Extract the (X, Y) coordinate from the center of the cell holding the provided text.  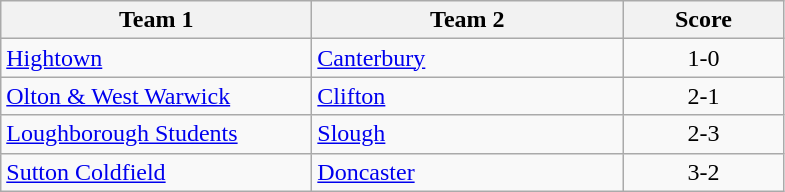
Team 2 (468, 20)
Sutton Coldfield (156, 172)
Team 1 (156, 20)
Hightown (156, 58)
2-1 (704, 96)
Slough (468, 134)
Clifton (468, 96)
Olton & West Warwick (156, 96)
2-3 (704, 134)
Loughborough Students (156, 134)
Canterbury (468, 58)
Doncaster (468, 172)
1-0 (704, 58)
Score (704, 20)
3-2 (704, 172)
